Determine the (X, Y) coordinate at the center of the cell enclosing the given text.  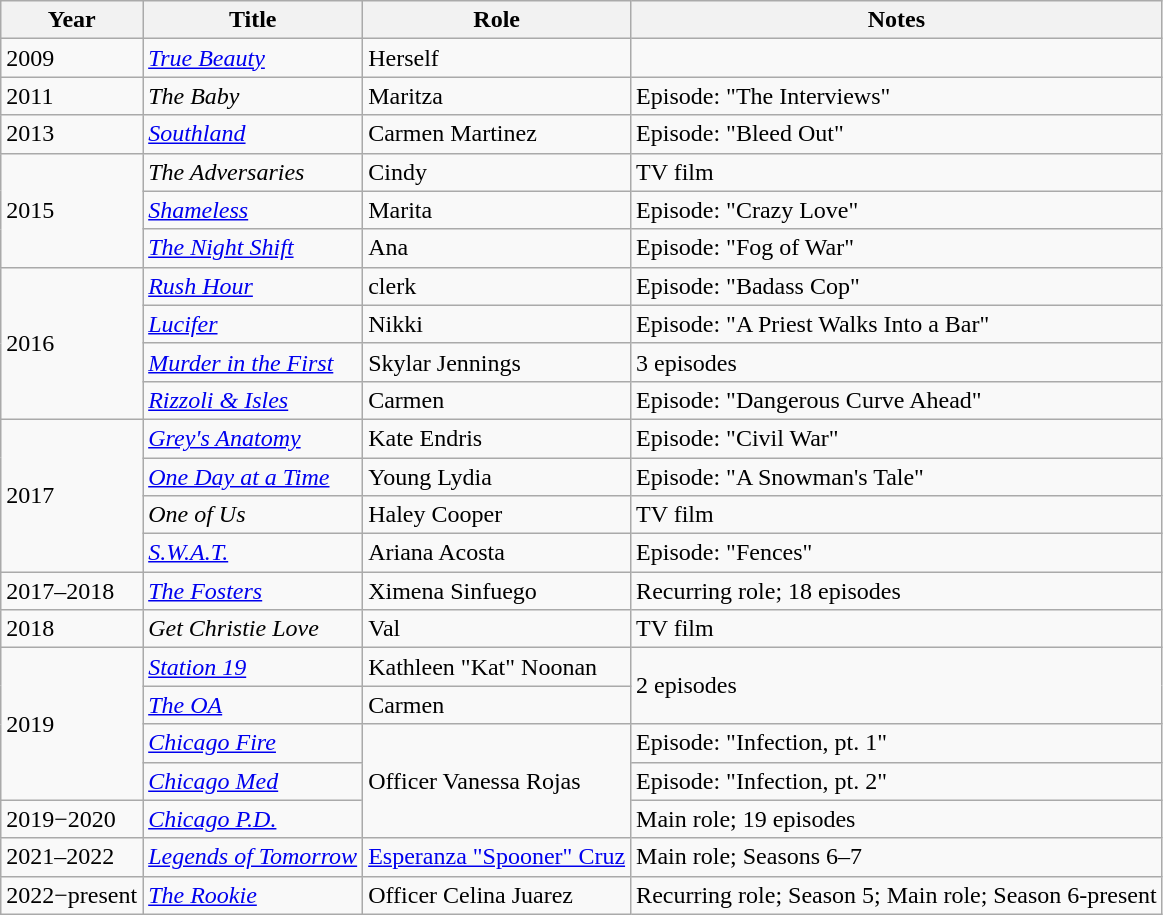
Episode: "A Priest Walks Into a Bar" (897, 324)
Ana (497, 248)
Recurring role; 18 episodes (897, 591)
Skylar Jennings (497, 362)
The Adversaries (253, 172)
Recurring role; Season 5; Main role; Season 6-present (897, 895)
True Beauty (253, 58)
2021–2022 (72, 857)
Esperanza "Spooner" Cruz (497, 857)
2013 (72, 134)
2022−present (72, 895)
Kate Endris (497, 438)
Title (253, 20)
The Fosters (253, 591)
The Night Shift (253, 248)
Episode: "Civil War" (897, 438)
The Rookie (253, 895)
Episode: "Badass Cop" (897, 286)
Murder in the First (253, 362)
Cindy (497, 172)
Officer Celina Juarez (497, 895)
Shameless (253, 210)
Get Christie Love (253, 629)
Episode: "Bleed Out" (897, 134)
Val (497, 629)
Grey's Anatomy (253, 438)
Young Lydia (497, 477)
Nikki (497, 324)
Haley Cooper (497, 515)
Ximena Sinfuego (497, 591)
Chicago P.D. (253, 819)
The OA (253, 705)
Chicago Med (253, 781)
The Baby (253, 96)
Episode: "Fences" (897, 553)
2009 (72, 58)
Officer Vanessa Rojas (497, 781)
2017–2018 (72, 591)
2011 (72, 96)
Year (72, 20)
Herself (497, 58)
2016 (72, 343)
S.W.A.T. (253, 553)
Main role; Seasons 6–7 (897, 857)
Southland (253, 134)
Episode: "Crazy Love" (897, 210)
Kathleen "Kat" Noonan (497, 667)
Legends of Tomorrow (253, 857)
Episode: "Dangerous Curve Ahead" (897, 400)
2018 (72, 629)
Lucifer (253, 324)
3 episodes (897, 362)
One of Us (253, 515)
Episode: "Infection, pt. 1" (897, 743)
2015 (72, 210)
2019−2020 (72, 819)
Role (497, 20)
Marita (497, 210)
Station 19 (253, 667)
Chicago Fire (253, 743)
clerk (497, 286)
2019 (72, 724)
Maritza (497, 96)
Rizzoli & Isles (253, 400)
2017 (72, 495)
Main role; 19 episodes (897, 819)
Rush Hour (253, 286)
One Day at a Time (253, 477)
Notes (897, 20)
Episode: "A Snowman's Tale" (897, 477)
Episode: "Infection, pt. 2" (897, 781)
Ariana Acosta (497, 553)
Episode: "Fog of War" (897, 248)
Episode: "The Interviews" (897, 96)
2 episodes (897, 686)
Carmen Martinez (497, 134)
